Scan for the cell matching the given text and deliver its [x, y] coordinate at center. 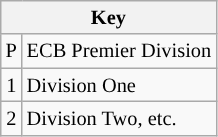
Division Two, etc. [119, 118]
P [12, 51]
ECB Premier Division [119, 51]
Division One [119, 85]
1 [12, 85]
2 [12, 118]
Key [108, 17]
